For the text-containing cell, return its midpoint in (X, Y) coordinate format. 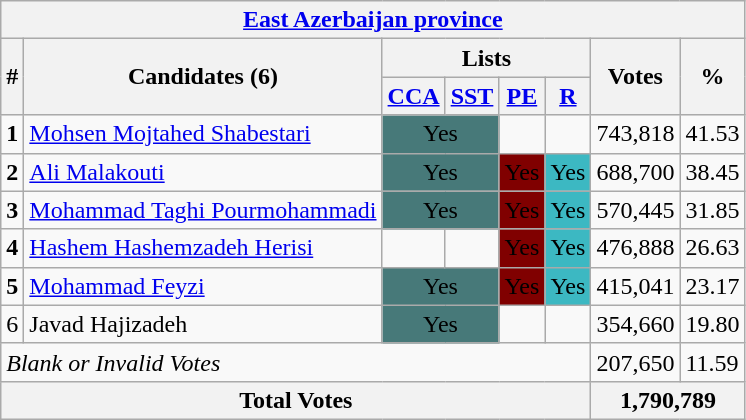
Lists (486, 58)
Mohammad Feyzi (203, 286)
688,700 (636, 172)
354,660 (636, 324)
207,650 (636, 362)
19.80 (712, 324)
11.59 (712, 362)
31.85 (712, 210)
1,790,789 (668, 400)
4 (12, 248)
38.45 (712, 172)
Blank or Invalid Votes (296, 362)
570,445 (636, 210)
5 (12, 286)
R (568, 96)
Mohammad Taghi Pourmohammadi (203, 210)
Javad Hajizadeh (203, 324)
Ali Malakouti (203, 172)
415,041 (636, 286)
% (712, 77)
Votes (636, 77)
26.63 (712, 248)
# (12, 77)
23.17 (712, 286)
East Azerbaijan province (373, 20)
Total Votes (296, 400)
1 (12, 134)
2 (12, 172)
743,818 (636, 134)
SST (472, 96)
Candidates (6) (203, 77)
6 (12, 324)
41.53 (712, 134)
Hashem Hashemzadeh Herisi (203, 248)
Mohsen Mojtahed Shabestari (203, 134)
PE (522, 96)
476,888 (636, 248)
3 (12, 210)
CCA (414, 96)
